Identify which cell holds the provided text, then report its [X, Y] central coordinate. 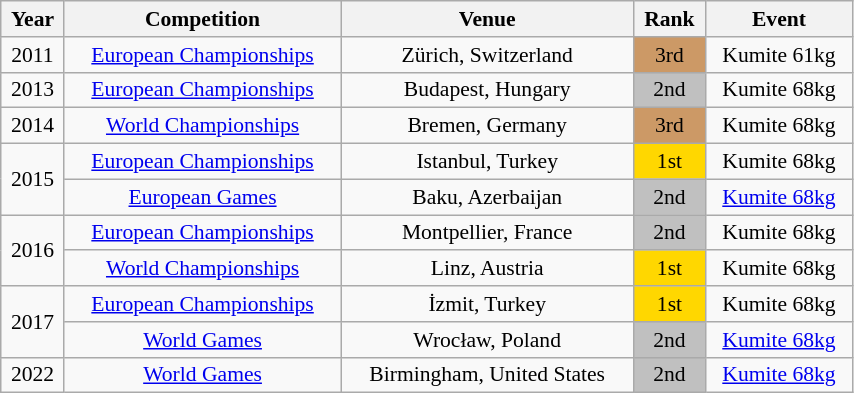
2015 [32, 180]
Venue [487, 19]
2017 [32, 322]
2016 [32, 250]
2013 [32, 90]
2022 [32, 375]
Linz, Austria [487, 269]
Wrocław, Poland [487, 340]
İzmit, Turkey [487, 304]
Bremen, Germany [487, 126]
Event [778, 19]
European Games [202, 197]
2011 [32, 55]
Competition [202, 19]
Budapest, Hungary [487, 90]
Baku, Azerbaijan [487, 197]
Rank [669, 19]
Kumite 61kg [778, 55]
Istanbul, Turkey [487, 162]
Year [32, 19]
Zürich, Switzerland [487, 55]
Birmingham, United States [487, 375]
2014 [32, 126]
Montpellier, France [487, 233]
